Scan for the cell matching the given text and deliver its (X, Y) coordinate at center. 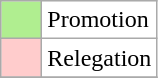
Relegation (100, 58)
Promotion (100, 20)
